Detect which cell encompasses the target text, then output its [x, y] center coordinate. 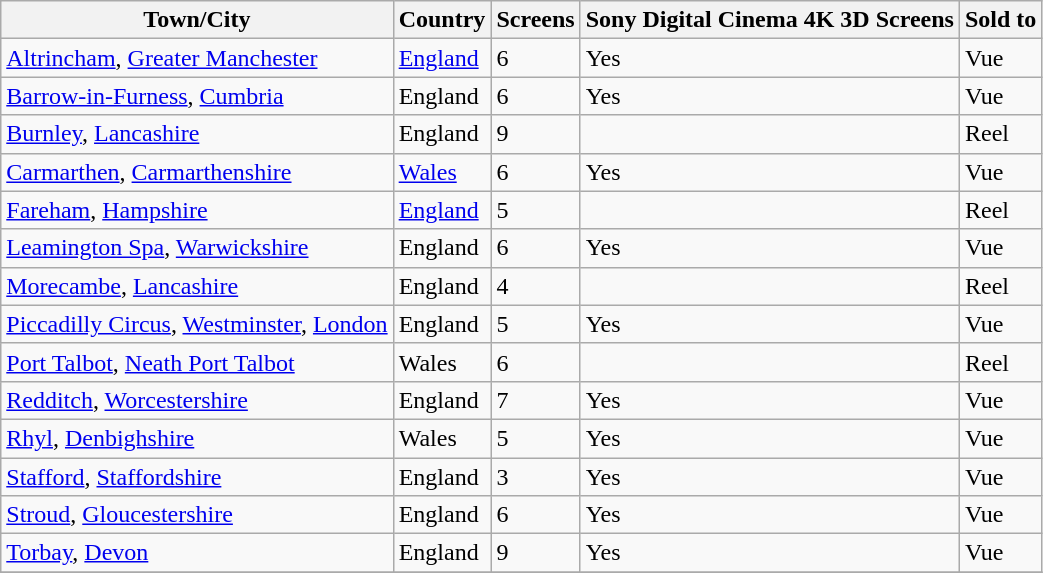
Port Talbot, Neath Port Talbot [197, 362]
3 [536, 477]
7 [536, 400]
Sony Digital Cinema 4K 3D Screens [770, 20]
Stafford, Staffordshire [197, 477]
Carmarthen, Carmarthenshire [197, 172]
Screens [536, 20]
4 [536, 286]
Barrow-in-Furness, Cumbria [197, 96]
Torbay, Devon [197, 553]
Piccadilly Circus, Westminster, London [197, 324]
Altrincham, Greater Manchester [197, 58]
Town/City [197, 20]
Redditch, Worcestershire [197, 400]
Stroud, Gloucestershire [197, 515]
Sold to [1000, 20]
Leamington Spa, Warwickshire [197, 248]
Country [442, 20]
Fareham, Hampshire [197, 210]
Rhyl, Denbighshire [197, 438]
Morecambe, Lancashire [197, 286]
Burnley, Lancashire [197, 134]
